Locate the cell with the specified text and output its (x, y) center coordinate. 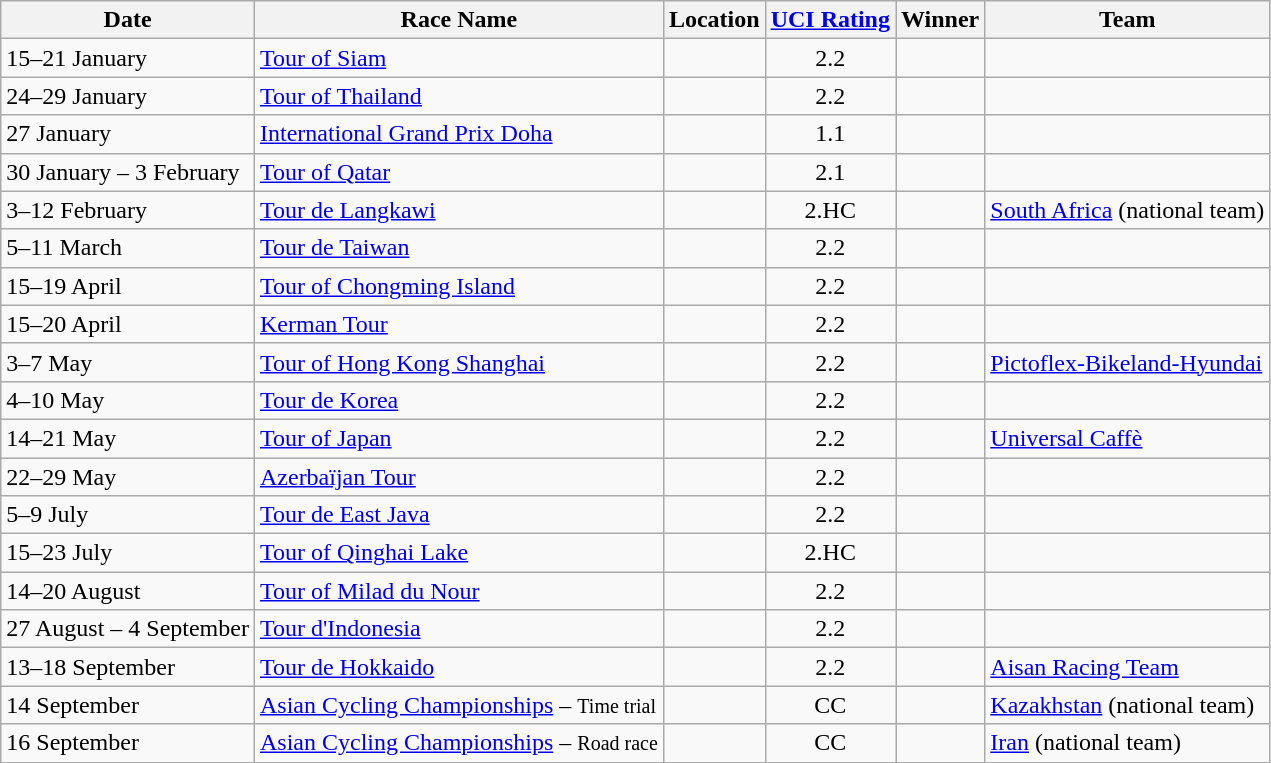
Azerbaïjan Tour (458, 477)
15–23 July (128, 553)
Location (714, 20)
27 January (128, 134)
Team (1128, 20)
24–29 January (128, 96)
Date (128, 20)
Tour of Qinghai Lake (458, 553)
Tour of Hong Kong Shanghai (458, 362)
Winner (940, 20)
Iran (national team) (1128, 743)
Aisan Racing Team (1128, 667)
Tour de Taiwan (458, 248)
Pictoflex-Bikeland-Hyundai (1128, 362)
22–29 May (128, 477)
Tour de East Java (458, 515)
Kerman Tour (458, 324)
Kazakhstan (national team) (1128, 705)
14 September (128, 705)
15–20 April (128, 324)
Tour de Korea (458, 400)
5–11 March (128, 248)
Tour d'Indonesia (458, 629)
27 August – 4 September (128, 629)
Race Name (458, 20)
5–9 July (128, 515)
Asian Cycling Championships – Time trial (458, 705)
Asian Cycling Championships – Road race (458, 743)
Universal Caffè (1128, 438)
16 September (128, 743)
15–21 January (128, 58)
Tour of Siam (458, 58)
Tour de Langkawi (458, 210)
Tour of Milad du Nour (458, 591)
4–10 May (128, 400)
Tour of Japan (458, 438)
Tour of Qatar (458, 172)
14–20 August (128, 591)
3–12 February (128, 210)
UCI Rating (830, 20)
15–19 April (128, 286)
3–7 May (128, 362)
13–18 September (128, 667)
2.1 (830, 172)
1.1 (830, 134)
South Africa (national team) (1128, 210)
Tour of Thailand (458, 96)
30 January – 3 February (128, 172)
14–21 May (128, 438)
International Grand Prix Doha (458, 134)
Tour de Hokkaido (458, 667)
Tour of Chongming Island (458, 286)
